Locate the cell with the specified text and output its [x, y] center coordinate. 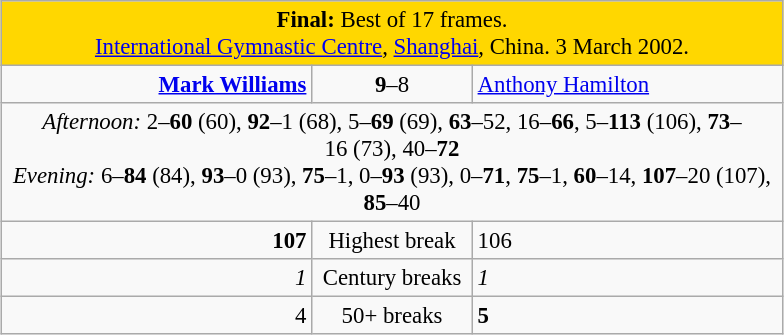
106 [628, 241]
Anthony Hamilton [628, 85]
5 [628, 316]
Highest break [392, 241]
Mark Williams [156, 85]
50+ breaks [392, 316]
9–8 [392, 85]
Final: Best of 17 frames.International Gymnastic Centre, Shanghai, China. 3 March 2002. [392, 34]
Century breaks [392, 278]
4 [156, 316]
107 [156, 241]
